Identify which cell holds the provided text, then report its [X, Y] central coordinate. 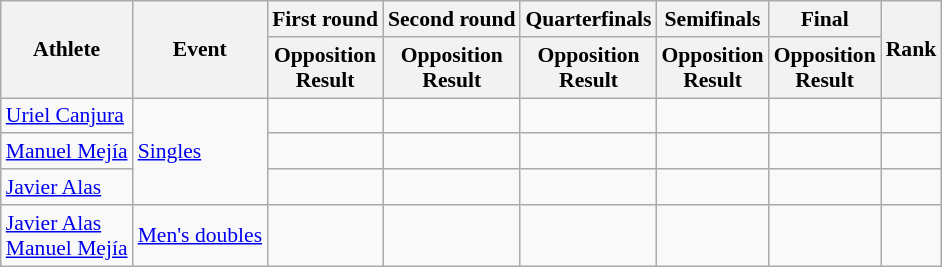
Quarterfinals [588, 19]
Final [825, 19]
Singles [200, 152]
Semifinals [713, 19]
Second round [452, 19]
Javier AlasManuel Mejía [67, 236]
Rank [912, 50]
Men's doubles [200, 236]
Event [200, 50]
First round [325, 19]
Manuel Mejía [67, 152]
Javier Alas [67, 187]
Uriel Canjura [67, 116]
Athlete [67, 50]
